Search for the cell housing the specified text and yield its (X, Y) center coordinate. 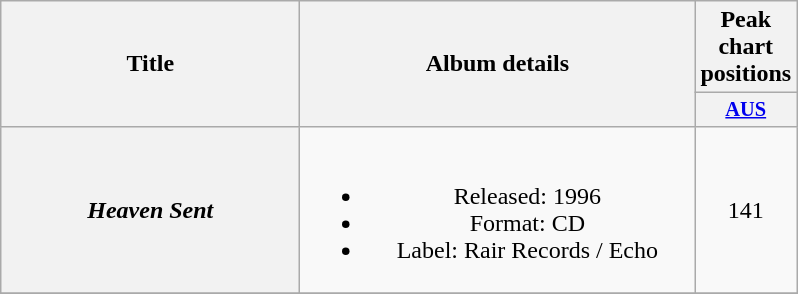
Title (150, 64)
AUS (746, 110)
Peak chartpositions (746, 47)
Album details (498, 64)
141 (746, 210)
Released: 1996Format: CDLabel: Rair Records / Echo (498, 210)
Heaven Sent (150, 210)
